From the cell containing the given text, extract its center point as (X, Y) coordinate. 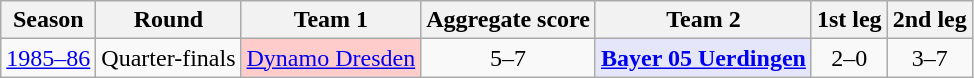
2–0 (849, 58)
Dynamo Dresden (331, 58)
3–7 (930, 58)
1985–86 (48, 58)
Bayer 05 Uerdingen (703, 58)
2nd leg (930, 20)
Season (48, 20)
Round (168, 20)
Aggregate score (508, 20)
Quarter-finals (168, 58)
5–7 (508, 58)
Team 1 (331, 20)
Team 2 (703, 20)
1st leg (849, 20)
